Provide the (x, y) coordinate of the cell's center where the given text is located.  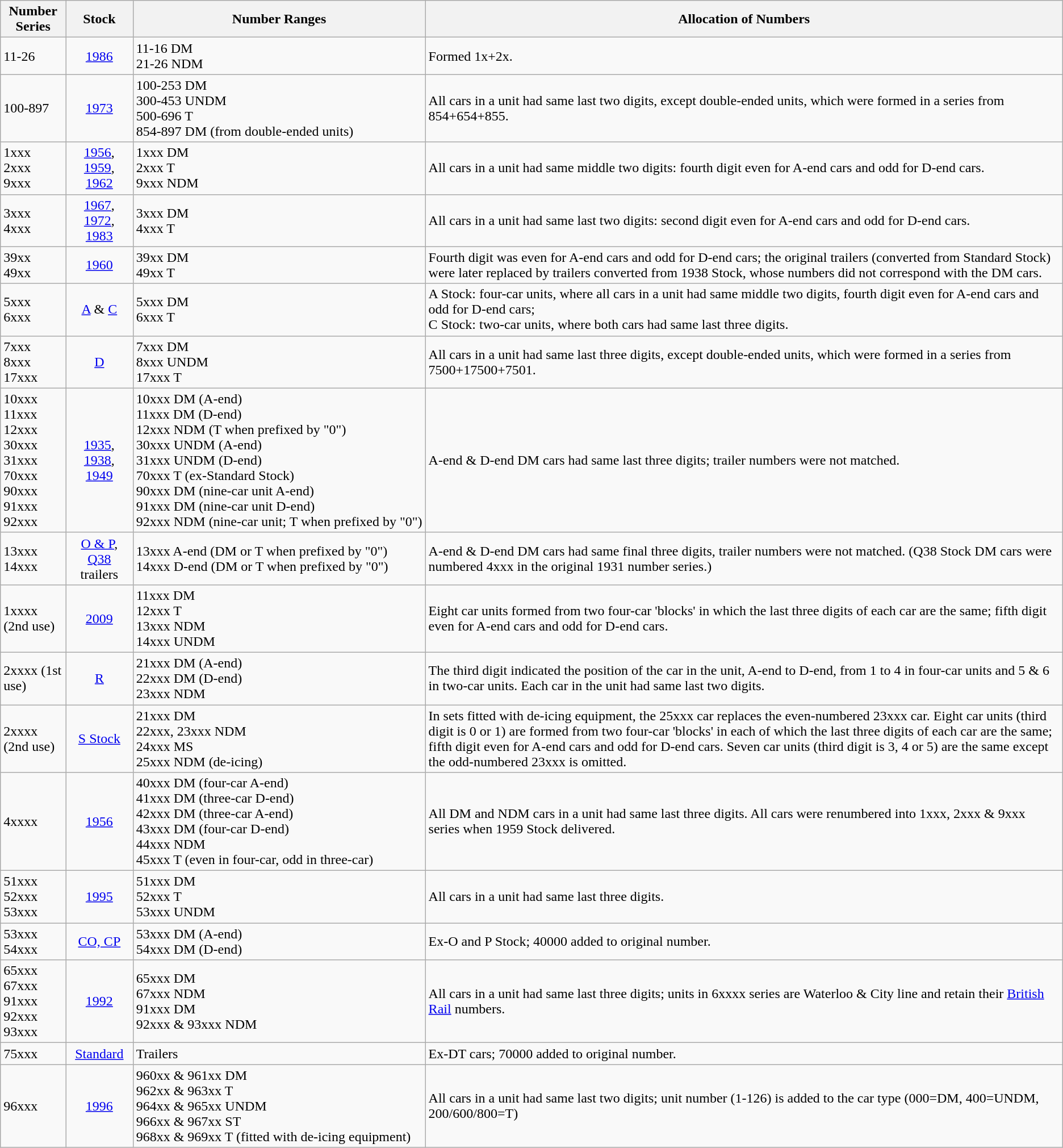
11-26 (33, 56)
1xxx2xxx9xxx (33, 168)
All cars in a unit had same middle two digits: fourth digit even for A-end cars and odd for D-end cars. (744, 168)
2xxxx (2nd use) (33, 738)
1935, 1938, 1949 (99, 460)
5xxx DM6xxx T (279, 310)
96xxx (33, 1106)
5xxx6xxx (33, 310)
Trailers (279, 1054)
1992 (99, 1001)
7xxx DM8xxx UNDM17xxx T (279, 362)
Standard (99, 1054)
51xxx52xxx53xxx (33, 897)
1986 (99, 56)
1956 (99, 821)
960xx & 961xx DM962xx & 963xx T964xx & 965xx UNDM966xx & 967xx ST968xx & 969xx T (fitted with de-icing equipment) (279, 1106)
10xxx11xxx12xxx30xxx31xxx70xxx90xxx91xxx92xxx (33, 460)
2009 (99, 618)
1973 (99, 108)
1996 (99, 1106)
Formed 1x+2x. (744, 56)
All cars in a unit had same last two digits; unit number (1-126) is added to the car type (000=DM, 400=UNDM, 200/600/800=T) (744, 1106)
D (99, 362)
53xxx54xxx (33, 942)
Number Series (33, 19)
CO, CP (99, 942)
1xxx DM2xxx T 9xxx NDM (279, 168)
1967, 1972, 1983 (99, 220)
1xxxx (2nd use) (33, 618)
All cars in a unit had same last three digits; units in 6xxxx series are Waterloo & City line and retain their British Rail numbers. (744, 1001)
39xx49xx (33, 265)
A-end & D-end DM cars had same last three digits; trailer numbers were not matched. (744, 460)
1960 (99, 265)
21xxx DM22xxx, 23xxx NDM24xxx MS25xxx NDM (de-icing) (279, 738)
All cars in a unit had same last three digits. (744, 897)
1956, 1959, 1962 (99, 168)
39xx DM49xx T (279, 265)
13xxx14xxx (33, 558)
4xxxx (33, 821)
1995 (99, 897)
65xxx67xxx91xxx92xxx93xxx (33, 1001)
All cars in a unit had same last two digits, except double-ended units, which were formed in a series from 854+654+855. (744, 108)
Number Ranges (279, 19)
All DM and NDM cars in a unit had same last three digits. All cars were renumbered into 1xxx, 2xxx & 9xxx series when 1959 Stock delivered. (744, 821)
Stock (99, 19)
R (99, 678)
O & P,Q38 trailers (99, 558)
2xxxx (1st use) (33, 678)
53xxx DM (A-end)54xxx DM (D-end) (279, 942)
All cars in a unit had same last two digits: second digit even for A-end cars and odd for D-end cars. (744, 220)
3xxx DM4xxx T (279, 220)
100-897 (33, 108)
51xxx DM52xxx T53xxx UNDM (279, 897)
11xxx DM12xxx T13xxx NDM14xxx UNDM (279, 618)
7xxx8xxx17xxx (33, 362)
75xxx (33, 1054)
3xxx4xxx (33, 220)
Allocation of Numbers (744, 19)
65xxx DM67xxx NDM91xxx DM92xxx & 93xxx NDM (279, 1001)
All cars in a unit had same last three digits, except double-ended units, which were formed in a series from 7500+17500+7501. (744, 362)
11-16 DM 21-26 NDM (279, 56)
S Stock (99, 738)
100-253 DM300-453 UNDM500-696 T854-897 DM (from double-ended units) (279, 108)
21xxx DM (A-end)22xxx DM (D-end)23xxx NDM (279, 678)
Ex-DT cars; 70000 added to original number. (744, 1054)
Ex-O and P Stock; 40000 added to original number. (744, 942)
13xxx A-end (DM or T when prefixed by "0")14xxx D-end (DM or T when prefixed by "0") (279, 558)
A & C (99, 310)
